From the cell containing the given text, extract its center point as (x, y) coordinate. 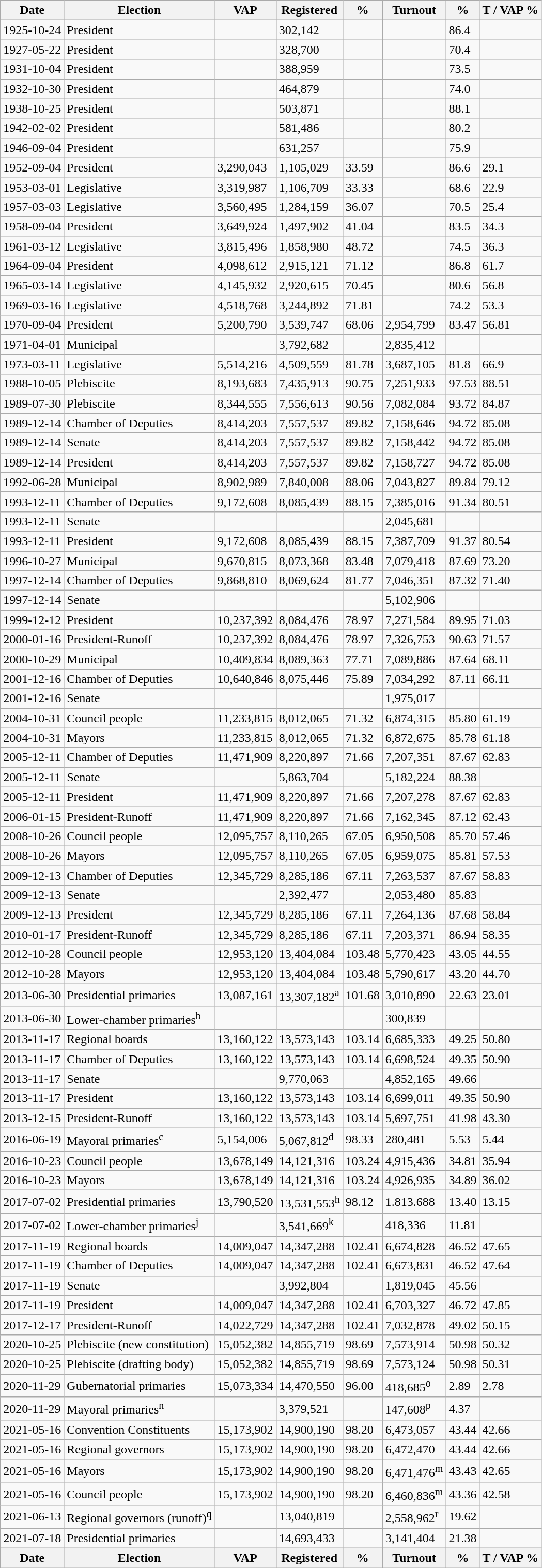
90.75 (363, 384)
71.12 (363, 266)
5,790,617 (414, 974)
1965-03-14 (32, 286)
7,032,878 (414, 1325)
1992-06-28 (32, 482)
68.11 (510, 659)
6,703,327 (414, 1305)
1989-07-30 (32, 403)
86.8 (463, 266)
2021-07-18 (32, 1538)
300,839 (414, 1018)
71.57 (510, 640)
5,770,423 (414, 954)
7,263,537 (414, 876)
42.65 (510, 1471)
48.72 (363, 246)
57.46 (510, 836)
13.40 (463, 1202)
2017-12-17 (32, 1325)
Mayoral primariesn (140, 1408)
1999-12-12 (32, 620)
7,158,442 (414, 443)
1946-09-04 (32, 148)
7,162,345 (414, 816)
83.5 (463, 226)
9,670,815 (245, 561)
6,460,836m (414, 1494)
3,541,669k (309, 1225)
90.56 (363, 403)
6,698,524 (414, 1059)
7,435,913 (309, 384)
7,556,613 (309, 403)
91.37 (463, 541)
6,874,315 (414, 718)
3,992,804 (309, 1285)
1996-10-27 (32, 561)
464,879 (309, 89)
68.06 (363, 325)
2.89 (463, 1386)
3,792,682 (309, 345)
3,244,892 (309, 305)
4.37 (463, 1408)
Mayoral primariesc (140, 1140)
3,290,043 (245, 167)
61.19 (510, 718)
88.38 (463, 777)
36.02 (510, 1181)
5,102,906 (414, 600)
50.31 (510, 1364)
5.53 (463, 1140)
6,674,828 (414, 1246)
50.32 (510, 1344)
74.5 (463, 246)
61.7 (510, 266)
Plebiscite (drafting body) (140, 1364)
1953-03-01 (32, 187)
Convention Constituents (140, 1430)
7,203,371 (414, 935)
49.25 (463, 1039)
9,770,063 (309, 1079)
13,307,182a (309, 995)
388,959 (309, 69)
14,470,550 (309, 1386)
70.45 (363, 286)
44.70 (510, 974)
81.78 (363, 364)
57.53 (510, 856)
58.35 (510, 935)
80.51 (510, 502)
1969-03-16 (32, 305)
1,975,017 (414, 698)
Regional governors (140, 1450)
1925-10-24 (32, 30)
418,336 (414, 1225)
4,926,935 (414, 1181)
5.44 (510, 1140)
13.15 (510, 1202)
5,200,790 (245, 325)
7,840,008 (309, 482)
87.68 (463, 915)
3,379,521 (309, 1408)
5,697,751 (414, 1118)
43.20 (463, 974)
71.81 (363, 305)
1957-03-03 (32, 207)
34.89 (463, 1181)
5,182,224 (414, 777)
7,264,136 (414, 915)
47.65 (510, 1246)
74.2 (463, 305)
4,145,932 (245, 286)
7,158,727 (414, 462)
23.01 (510, 995)
8,075,446 (309, 679)
1927-05-22 (32, 50)
50.15 (510, 1325)
73.20 (510, 561)
81.8 (463, 364)
7,385,016 (414, 502)
21.38 (463, 1538)
2.78 (510, 1386)
2,920,615 (309, 286)
10,409,834 (245, 659)
1932-10-30 (32, 89)
83.47 (463, 325)
1,497,902 (309, 226)
Lower-chamber primariesb (140, 1018)
34.3 (510, 226)
85.81 (463, 856)
98.33 (363, 1140)
66.11 (510, 679)
Lower-chamber primariesj (140, 1225)
43.43 (463, 1471)
3,539,747 (309, 325)
77.71 (363, 659)
81.77 (363, 581)
86.94 (463, 935)
91.34 (463, 502)
13,087,161 (245, 995)
36.3 (510, 246)
4,852,165 (414, 1079)
101.68 (363, 995)
1952-09-04 (32, 167)
71.03 (510, 620)
8,069,624 (309, 581)
8,902,989 (245, 482)
73.5 (463, 69)
5,154,006 (245, 1140)
56.8 (510, 286)
88.1 (463, 108)
83.48 (363, 561)
7,387,709 (414, 541)
418,685o (414, 1386)
85.70 (463, 836)
6,473,057 (414, 1430)
4,915,436 (414, 1161)
35.94 (510, 1161)
1971-04-01 (32, 345)
7,251,933 (414, 384)
25.4 (510, 207)
6,471,476m (414, 1471)
41.98 (463, 1118)
62.43 (510, 816)
85.80 (463, 718)
3,010,890 (414, 995)
1,284,159 (309, 207)
1,858,980 (309, 246)
89.95 (463, 620)
2010-01-17 (32, 935)
2000-10-29 (32, 659)
7,079,418 (414, 561)
80.6 (463, 286)
7,089,886 (414, 659)
7,207,278 (414, 797)
47.85 (510, 1305)
87.11 (463, 679)
10,640,846 (245, 679)
5,863,704 (309, 777)
7,207,351 (414, 757)
49.66 (463, 1079)
42.58 (510, 1494)
2,915,121 (309, 266)
Regional governors (runoff)q (140, 1517)
43.30 (510, 1118)
2,053,480 (414, 895)
97.53 (463, 384)
41.04 (363, 226)
14,022,729 (245, 1325)
2013-12-15 (32, 1118)
89.84 (463, 482)
33.59 (363, 167)
93.72 (463, 403)
61.18 (510, 738)
71.40 (510, 581)
70.5 (463, 207)
2006-01-15 (32, 816)
3,141,404 (414, 1538)
147,608p (414, 1408)
6,472,470 (414, 1450)
2000-01-16 (32, 640)
34.81 (463, 1161)
1973-03-11 (32, 364)
68.6 (463, 187)
29.1 (510, 167)
80.54 (510, 541)
6,959,075 (414, 856)
6,673,831 (414, 1266)
Gubernatorial primaries (140, 1386)
90.63 (463, 640)
7,573,124 (414, 1364)
87.12 (463, 816)
5,514,216 (245, 364)
19.62 (463, 1517)
13,790,520 (245, 1202)
7,046,351 (414, 581)
50.80 (510, 1039)
7,158,646 (414, 423)
7,043,827 (414, 482)
88.51 (510, 384)
1958-09-04 (32, 226)
22.9 (510, 187)
1.813.688 (414, 1202)
86.6 (463, 167)
7,271,584 (414, 620)
3,815,496 (245, 246)
3,649,924 (245, 226)
43.05 (463, 954)
36.07 (363, 207)
1,105,029 (309, 167)
66.9 (510, 364)
49.02 (463, 1325)
503,871 (309, 108)
84.87 (510, 403)
7,082,084 (414, 403)
74.0 (463, 89)
280,481 (414, 1140)
1,106,709 (309, 187)
4,518,768 (245, 305)
87.64 (463, 659)
1938-10-25 (32, 108)
43.36 (463, 1494)
33.33 (363, 187)
302,142 (309, 30)
15,073,334 (245, 1386)
2021-06-13 (32, 1517)
75.89 (363, 679)
5,067,812d (309, 1140)
3,560,495 (245, 207)
45.56 (463, 1285)
1942-02-02 (32, 128)
79.12 (510, 482)
13,040,819 (309, 1517)
85.83 (463, 895)
2,954,799 (414, 325)
7,034,292 (414, 679)
86.4 (463, 30)
13,531,553h (309, 1202)
1970-09-04 (32, 325)
56.81 (510, 325)
8,344,555 (245, 403)
631,257 (309, 148)
85.78 (463, 738)
87.69 (463, 561)
58.84 (510, 915)
2,835,412 (414, 345)
6,699,011 (414, 1098)
70.4 (463, 50)
1964-09-04 (32, 266)
53.3 (510, 305)
8,193,683 (245, 384)
96.00 (363, 1386)
4,509,559 (309, 364)
2,045,681 (414, 521)
98.12 (363, 1202)
88.06 (363, 482)
1988-10-05 (32, 384)
Plebiscite (new constitution) (140, 1344)
47.64 (510, 1266)
44.55 (510, 954)
1961-03-12 (32, 246)
7,326,753 (414, 640)
22.63 (463, 995)
2,558,962r (414, 1517)
2,392,477 (309, 895)
80.2 (463, 128)
7,573,914 (414, 1344)
8,073,368 (309, 561)
14,693,433 (309, 1538)
1,819,045 (414, 1285)
4,098,612 (245, 266)
3,319,987 (245, 187)
6,685,333 (414, 1039)
581,486 (309, 128)
2016-06-19 (32, 1140)
11.81 (463, 1225)
87.32 (463, 581)
1931-10-04 (32, 69)
8,089,363 (309, 659)
328,700 (309, 50)
6,950,508 (414, 836)
3,687,105 (414, 364)
9,868,810 (245, 581)
46.72 (463, 1305)
58.83 (510, 876)
75.9 (463, 148)
6,872,675 (414, 738)
